Search for the cell housing the specified text and yield its [x, y] center coordinate. 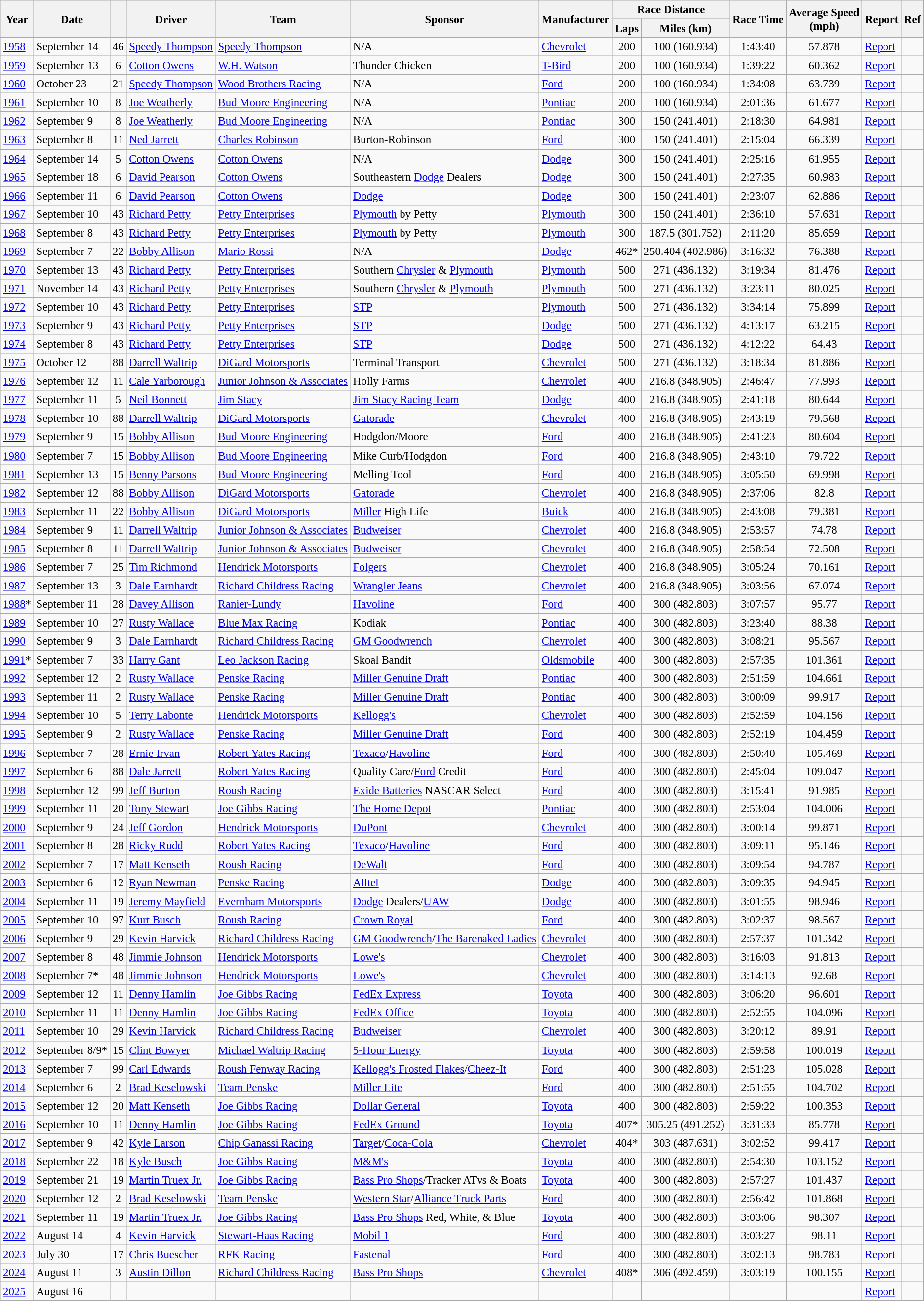
1981 [17, 474]
2002 [17, 864]
98.567 [824, 920]
3:01:55 [758, 901]
3:03:56 [758, 586]
FedEx Office [445, 1013]
2:43:19 [758, 419]
5-Hour Energy [445, 1050]
2:23:07 [758, 196]
1977 [17, 400]
2:57:37 [758, 939]
2011 [17, 1032]
Ranier-Lundy [282, 604]
September 8/9* [72, 1050]
1975 [17, 363]
September 7* [72, 976]
3:00:14 [758, 827]
101.868 [824, 1199]
12 [119, 883]
95.77 [824, 604]
Jeremy Mayfield [171, 901]
66.339 [824, 140]
4 [119, 1236]
GM Goodwrench [445, 641]
Wrangler Jeans [445, 586]
2:36:10 [758, 214]
63.739 [824, 84]
2012 [17, 1050]
1971 [17, 289]
Miles (km) [685, 29]
95.146 [824, 846]
3:00:09 [758, 697]
Jim Stacy [282, 400]
Kurt Busch [171, 920]
3:05:24 [758, 567]
2:15:04 [758, 140]
2:11:20 [758, 233]
2:25:16 [758, 159]
187.5 (301.752) [685, 233]
3:34:14 [758, 307]
Mike Curb/Hodgdon [445, 456]
Kellogg's Frosted Flakes/Cheez-It [445, 1069]
2021 [17, 1217]
105.028 [824, 1069]
1982 [17, 493]
76.388 [824, 252]
104.459 [824, 734]
101.361 [824, 660]
60.983 [824, 177]
1:39:22 [758, 66]
W.H. Watson [282, 66]
3:23:11 [758, 289]
Folgers [445, 567]
Ned Jarrett [171, 140]
Mario Rossi [282, 252]
2006 [17, 939]
3:03:19 [758, 1273]
3:02:13 [758, 1255]
Western Star/Alliance Truck Parts [445, 1199]
62.886 [824, 196]
85.659 [824, 233]
98.783 [824, 1255]
85.778 [824, 1125]
2025 [17, 1292]
64.43 [824, 344]
94.945 [824, 883]
Hodgdon/Moore [445, 437]
2007 [17, 957]
Exide Batteries NASCAR Select [445, 790]
Ref [913, 19]
3:23:40 [758, 623]
3:07:57 [758, 604]
1963 [17, 140]
GM Goodwrench/The Barenaked Ladies [445, 939]
1999 [17, 808]
2018 [17, 1162]
408* [627, 1273]
2019 [17, 1180]
Tony Stewart [171, 808]
2009 [17, 994]
3:02:37 [758, 920]
3:15:41 [758, 790]
79.381 [824, 511]
105.469 [824, 753]
1964 [17, 159]
Team [282, 19]
FedEx Ground [445, 1125]
2022 [17, 1236]
61.677 [824, 103]
94.787 [824, 864]
1992 [17, 678]
1970 [17, 270]
103.152 [824, 1162]
Driver [171, 19]
Stewart-Haas Racing [282, 1236]
Blue Max Racing [282, 623]
Sponsor [445, 19]
1995 [17, 734]
August 14 [72, 1236]
81.476 [824, 270]
3:05:50 [758, 474]
1976 [17, 381]
Bass Pro Shops/Tracker ATvs & Boats [445, 1180]
4:12:22 [758, 344]
M&M's [445, 1162]
1961 [17, 103]
2001 [17, 846]
2:37:06 [758, 493]
1984 [17, 530]
Leo Jackson Racing [282, 660]
Terminal Transport [445, 363]
Average Speed(mph) [824, 19]
Southeastern Dodge Dealers [445, 177]
3:09:54 [758, 864]
Mobil 1 [445, 1236]
25 [119, 567]
2:50:40 [758, 753]
Jim Stacy Racing Team [445, 400]
2:53:57 [758, 530]
3:06:20 [758, 994]
98.307 [824, 1217]
64.981 [824, 121]
2008 [17, 976]
1966 [17, 196]
3:02:52 [758, 1143]
89.91 [824, 1032]
79.722 [824, 456]
Clint Bowyer [171, 1050]
Manufacturer [575, 19]
57.878 [824, 47]
2:56:42 [758, 1199]
Race Time [758, 19]
3:03:27 [758, 1236]
91.985 [824, 790]
Year [17, 19]
3:16:32 [758, 252]
2:43:08 [758, 511]
1980 [17, 456]
1960 [17, 84]
Chris Buescher [171, 1255]
104.156 [824, 716]
2:57:35 [758, 660]
99.871 [824, 827]
305.25 (491.252) [685, 1125]
September 18 [72, 177]
Dale Jarrett [171, 771]
2:51:59 [758, 678]
67.074 [824, 586]
1988* [17, 604]
September 22 [72, 1162]
2:41:23 [758, 437]
2:52:59 [758, 716]
2:41:18 [758, 400]
24 [119, 827]
Bass Pro Shops [445, 1273]
Miller High Life [445, 511]
Michael Waltrip Racing [282, 1050]
Ryan Newman [171, 883]
104.661 [824, 678]
95.567 [824, 641]
3:09:11 [758, 846]
104.702 [824, 1087]
Carl Edwards [171, 1069]
FedEx Express [445, 994]
2:59:58 [758, 1050]
2:46:47 [758, 381]
2:57:27 [758, 1180]
Harry Gant [171, 660]
Race Distance [671, 10]
Laps [627, 29]
Kodiak [445, 623]
October 12 [72, 363]
1979 [17, 437]
1987 [17, 586]
1967 [17, 214]
63.215 [824, 326]
2:51:55 [758, 1087]
57.631 [824, 214]
1973 [17, 326]
80.604 [824, 437]
2:01:36 [758, 103]
Cale Yarborough [171, 381]
98.946 [824, 901]
96.601 [824, 994]
Fastenal [445, 1255]
306 (492.459) [685, 1273]
99.917 [824, 697]
2:27:35 [758, 177]
2:54:30 [758, 1162]
Crown Royal [445, 920]
2014 [17, 1087]
Oldsmobile [575, 660]
1993 [17, 697]
100.155 [824, 1273]
1991* [17, 660]
1969 [17, 252]
Roush Fenway Racing [282, 1069]
3:20:12 [758, 1032]
November 14 [72, 289]
80.644 [824, 400]
2:52:19 [758, 734]
80.025 [824, 289]
1990 [17, 641]
September 21 [72, 1180]
2024 [17, 1273]
2016 [17, 1125]
1983 [17, 511]
3:08:21 [758, 641]
2003 [17, 883]
1:43:40 [758, 47]
1998 [17, 790]
42 [119, 1143]
3:16:03 [758, 957]
104.096 [824, 1013]
3:09:35 [758, 883]
81.886 [824, 363]
Skoal Bandit [445, 660]
July 30 [72, 1255]
3:03:06 [758, 1217]
Buick [575, 511]
2023 [17, 1255]
88.38 [824, 623]
101.342 [824, 939]
1965 [17, 177]
2017 [17, 1143]
3:19:34 [758, 270]
3:31:33 [758, 1125]
Havoline [445, 604]
1959 [17, 66]
2:43:10 [758, 456]
407* [627, 1125]
2:18:30 [758, 121]
August 11 [72, 1273]
4:13:17 [758, 326]
18 [119, 1162]
2013 [17, 1069]
1962 [17, 121]
109.047 [824, 771]
2:51:23 [758, 1069]
Davey Allison [171, 604]
2004 [17, 901]
2015 [17, 1106]
Date [72, 19]
Bass Pro Shops Red, White, & Blue [445, 1217]
61.955 [824, 159]
97 [119, 920]
3:18:34 [758, 363]
Kellogg's [445, 716]
Kyle Busch [171, 1162]
100.353 [824, 1106]
1968 [17, 233]
1:34:08 [758, 84]
Holly Farms [445, 381]
Austin Dillon [171, 1273]
The Home Depot [445, 808]
Ernie Irvan [171, 753]
79.568 [824, 419]
70.161 [824, 567]
27 [119, 623]
Charles Robinson [282, 140]
Target/Coca-Cola [445, 1143]
1996 [17, 753]
2020 [17, 1199]
T-Bird [575, 66]
74.78 [824, 530]
Quality Care/Ford Credit [445, 771]
RFK Racing [282, 1255]
Alltel [445, 883]
101.437 [824, 1180]
75.899 [824, 307]
Ricky Rudd [171, 846]
DuPont [445, 827]
1972 [17, 307]
Terry Labonte [171, 716]
2:59:22 [758, 1106]
Wood Brothers Racing [282, 84]
1958 [17, 47]
404* [627, 1143]
72.508 [824, 548]
92.68 [824, 976]
Jeff Gordon [171, 827]
82.8 [824, 493]
Benny Parsons [171, 474]
46 [119, 47]
2:58:54 [758, 548]
Burton-Robinson [445, 140]
77.993 [824, 381]
104.006 [824, 808]
1989 [17, 623]
Miller Lite [445, 1087]
DeWalt [445, 864]
Dodge Dealers/UAW [445, 901]
Jeff Burton [171, 790]
2005 [17, 920]
2000 [17, 827]
Tim Richmond [171, 567]
1974 [17, 344]
1994 [17, 716]
303 (487.631) [685, 1143]
250.404 (402.986) [685, 252]
1997 [17, 771]
Melling Tool [445, 474]
Thunder Chicken [445, 66]
1986 [17, 567]
3:14:13 [758, 976]
2:45:04 [758, 771]
Kyle Larson [171, 1143]
Chip Ganassi Racing [282, 1143]
60.362 [824, 66]
1978 [17, 419]
91.813 [824, 957]
1985 [17, 548]
Neil Bonnett [171, 400]
33 [119, 660]
Dollar General [445, 1106]
462* [627, 252]
100.019 [824, 1050]
August 16 [72, 1292]
2010 [17, 1013]
99.417 [824, 1143]
2:52:55 [758, 1013]
October 23 [72, 84]
Evernham Motorsports [282, 901]
2:53:04 [758, 808]
69.998 [824, 474]
98.11 [824, 1236]
21 [119, 84]
